From the cell containing the given text, extract its center point as (x, y) coordinate. 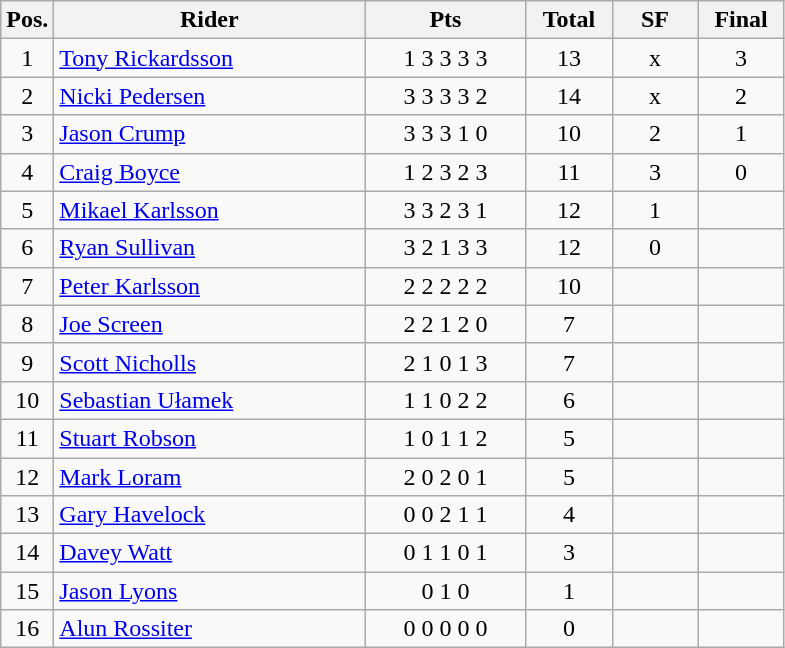
2 0 2 0 1 (446, 477)
Davey Watt (210, 553)
0 1 0 (446, 591)
2 1 0 1 3 (446, 362)
Total (569, 20)
8 (28, 324)
Nicki Pedersen (210, 96)
3 3 2 3 1 (446, 210)
Craig Boyce (210, 172)
Final (741, 20)
3 2 1 3 3 (446, 248)
1 0 1 1 2 (446, 438)
2 2 1 2 0 (446, 324)
9 (28, 362)
Alun Rossiter (210, 629)
3 3 3 1 0 (446, 134)
Jason Lyons (210, 591)
Pts (446, 20)
1 1 0 2 2 (446, 400)
Ryan Sullivan (210, 248)
Tony Rickardsson (210, 58)
Pos. (28, 20)
0 0 2 1 1 (446, 515)
3 3 3 3 2 (446, 96)
Joe Screen (210, 324)
Stuart Robson (210, 438)
Gary Havelock (210, 515)
Mark Loram (210, 477)
Rider (210, 20)
SF (655, 20)
15 (28, 591)
Peter Karlsson (210, 286)
0 1 1 0 1 (446, 553)
1 2 3 2 3 (446, 172)
Jason Crump (210, 134)
16 (28, 629)
Mikael Karlsson (210, 210)
2 2 2 2 2 (446, 286)
Sebastian Ułamek (210, 400)
1 3 3 3 3 (446, 58)
0 0 0 0 0 (446, 629)
Scott Nicholls (210, 362)
